From the cell containing the given text, extract its center point as [X, Y] coordinate. 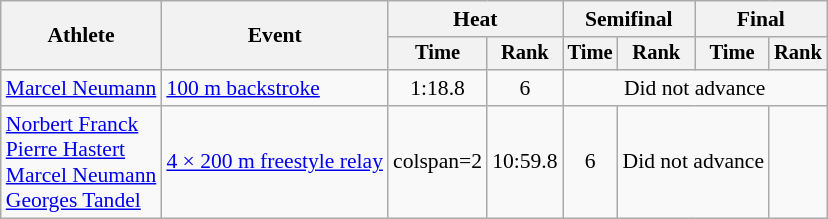
100 m backstroke [274, 88]
10:59.8 [524, 162]
Norbert FranckPierre HastertMarcel NeumannGeorges Tandel [82, 162]
Semifinal [629, 19]
Final [761, 19]
1:18.8 [438, 88]
Athlete [82, 36]
Marcel Neumann [82, 88]
colspan=2 [438, 162]
Heat [476, 19]
Event [274, 36]
4 × 200 m freestyle relay [274, 162]
